Detect which cell encompasses the target text, then output its (x, y) center coordinate. 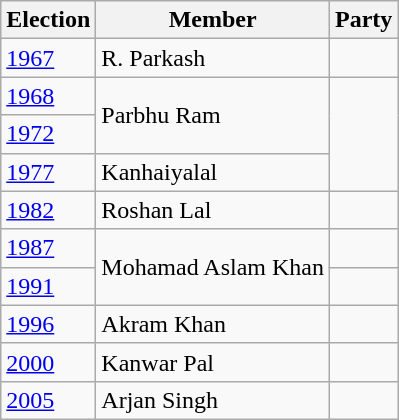
1991 (48, 286)
1968 (48, 96)
Member (213, 20)
Akram Khan (213, 324)
2000 (48, 362)
1982 (48, 210)
Party (364, 20)
Kanwar Pal (213, 362)
Arjan Singh (213, 400)
Mohamad Aslam Khan (213, 267)
R. Parkash (213, 58)
1977 (48, 172)
1972 (48, 134)
Kanhaiyalal (213, 172)
1967 (48, 58)
1996 (48, 324)
Parbhu Ram (213, 115)
1987 (48, 248)
Roshan Lal (213, 210)
2005 (48, 400)
Election (48, 20)
